Locate the cell with the specified text and output its (x, y) center coordinate. 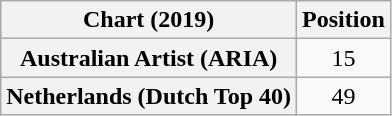
49 (344, 96)
Netherlands (Dutch Top 40) (149, 96)
15 (344, 58)
Position (344, 20)
Australian Artist (ARIA) (149, 58)
Chart (2019) (149, 20)
